Extract the [X, Y] coordinate from the center of the cell holding the provided text.  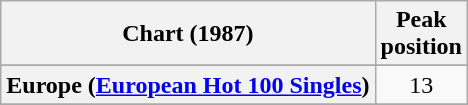
13 [421, 85]
Chart (1987) [188, 34]
Europe (European Hot 100 Singles) [188, 85]
Peakposition [421, 34]
